Capture the cell that displays the provided text and extract its (x, y) central coordinate. 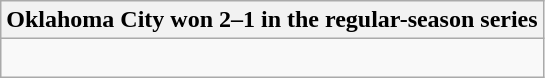
Oklahoma City won 2–1 in the regular-season series (272, 20)
